Scan for the cell matching the given text and deliver its [x, y] coordinate at center. 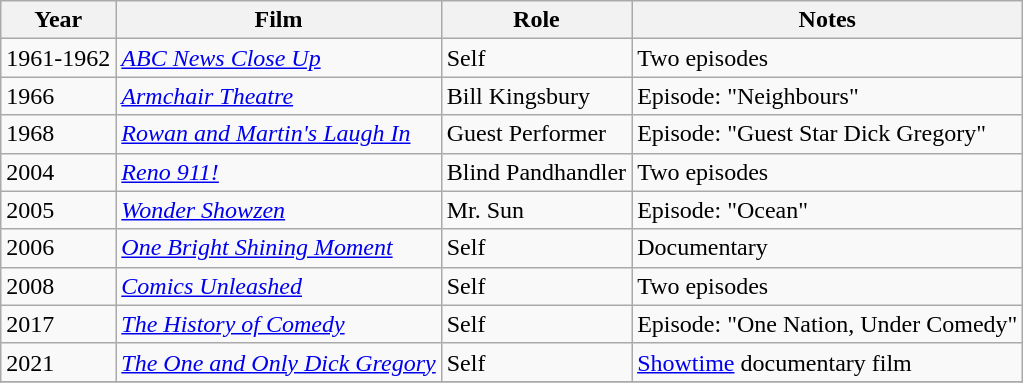
Role [536, 20]
Armchair Theatre [278, 96]
The One and Only Dick Gregory [278, 362]
Year [58, 20]
Comics Unleashed [278, 286]
ABC News Close Up [278, 58]
Reno 911! [278, 172]
Documentary [828, 248]
The History of Comedy [278, 324]
Showtime documentary film [828, 362]
1966 [58, 96]
Guest Performer [536, 134]
Wonder Showzen [278, 210]
2008 [58, 286]
Episode: "One Nation, Under Comedy" [828, 324]
Mr. Sun [536, 210]
Notes [828, 20]
Episode: "Neighbours" [828, 96]
One Bright Shining Moment [278, 248]
1968 [58, 134]
2017 [58, 324]
Blind Pandhandler [536, 172]
Bill Kingsbury [536, 96]
2005 [58, 210]
1961-1962 [58, 58]
2004 [58, 172]
2006 [58, 248]
Film [278, 20]
Episode: "Guest Star Dick Gregory" [828, 134]
2021 [58, 362]
Rowan and Martin's Laugh In [278, 134]
Episode: "Ocean" [828, 210]
